For the text-containing cell, return its midpoint in (x, y) coordinate format. 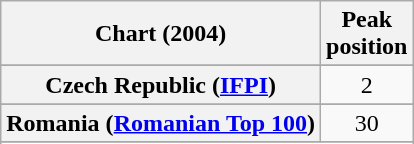
30 (367, 123)
2 (367, 85)
Chart (2004) (161, 34)
Peakposition (367, 34)
Czech Republic (IFPI) (161, 85)
Romania (Romanian Top 100) (161, 123)
